From the cell containing the given text, extract its center point as (X, Y) coordinate. 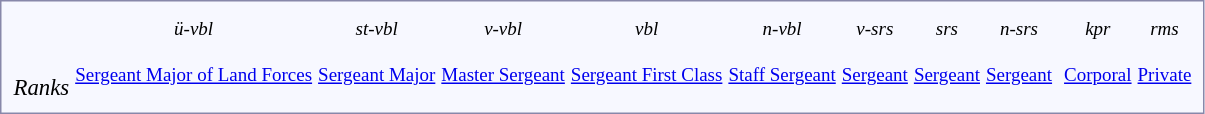
v-srs (874, 27)
vbl (646, 27)
rms (1164, 27)
st-vbl (377, 27)
Sergeant Major of Land Forces (194, 74)
Ranks (42, 74)
Sergeant Major (377, 74)
Staff Sergeant (782, 74)
srs (946, 27)
Private (1164, 74)
Master Sergeant (504, 74)
n-srs (1018, 27)
kpr (1098, 27)
v-vbl (504, 27)
n-vbl (782, 27)
Sergeant First Class (646, 74)
Corporal (1098, 74)
ü-vbl (194, 27)
